Return the [x, y] coordinate for the center point of the cell that contains the specified text.  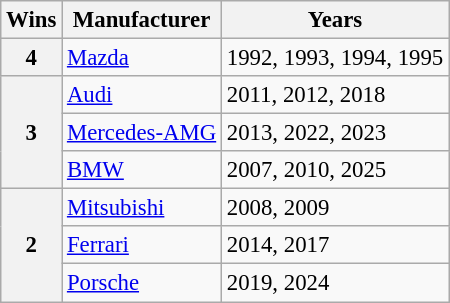
Ferrari [142, 245]
2011, 2012, 2018 [334, 95]
2007, 2010, 2025 [334, 170]
4 [32, 58]
Porsche [142, 283]
Mercedes-AMG [142, 133]
Years [334, 20]
Mitsubishi [142, 208]
BMW [142, 170]
2008, 2009 [334, 208]
Mazda [142, 58]
Audi [142, 95]
Wins [32, 20]
2014, 2017 [334, 245]
3 [32, 132]
2 [32, 246]
2019, 2024 [334, 283]
1992, 1993, 1994, 1995 [334, 58]
Manufacturer [142, 20]
2013, 2022, 2023 [334, 133]
